Identify which cell holds the provided text, then report its (X, Y) central coordinate. 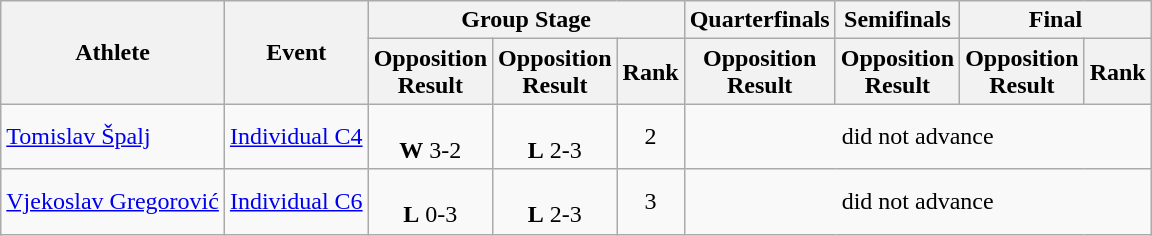
Quarterfinals (760, 20)
Individual C4 (296, 136)
W 3-2 (430, 136)
2 (650, 136)
Individual C6 (296, 202)
Tomislav Špalj (113, 136)
3 (650, 202)
Vjekoslav Gregorović (113, 202)
Group Stage (526, 20)
Final (1056, 20)
Semifinals (897, 20)
L 0-3 (430, 202)
Event (296, 52)
Athlete (113, 52)
